Extract the (x, y) coordinate from the center of the cell holding the provided text.  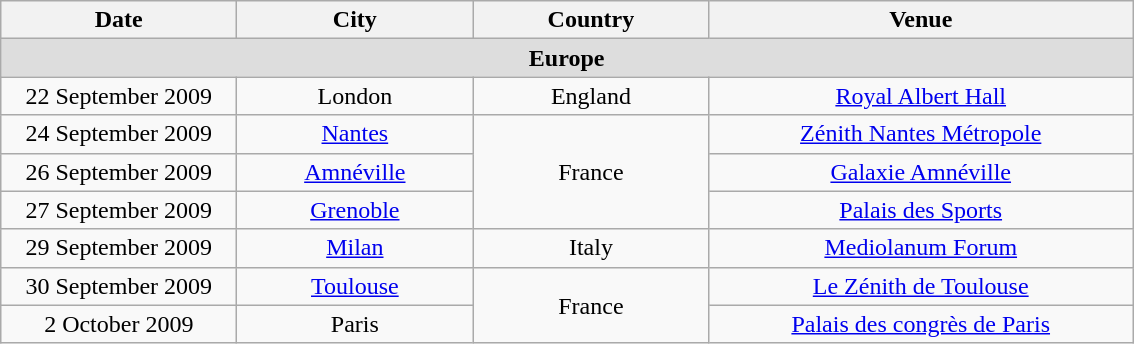
Nantes (355, 134)
2 October 2009 (119, 324)
29 September 2009 (119, 248)
Zénith Nantes Métropole (921, 134)
Venue (921, 20)
Galaxie Amnéville (921, 172)
Country (591, 20)
Italy (591, 248)
Grenoble (355, 210)
24 September 2009 (119, 134)
Europe (567, 58)
27 September 2009 (119, 210)
London (355, 96)
City (355, 20)
Le Zénith de Toulouse (921, 286)
Paris (355, 324)
Date (119, 20)
30 September 2009 (119, 286)
26 September 2009 (119, 172)
Mediolanum Forum (921, 248)
Amnéville (355, 172)
Toulouse (355, 286)
22 September 2009 (119, 96)
Milan (355, 248)
Royal Albert Hall (921, 96)
England (591, 96)
Palais des Sports (921, 210)
Palais des congrès de Paris (921, 324)
